Provide the (X, Y) coordinate of the cell's center where the given text is located.  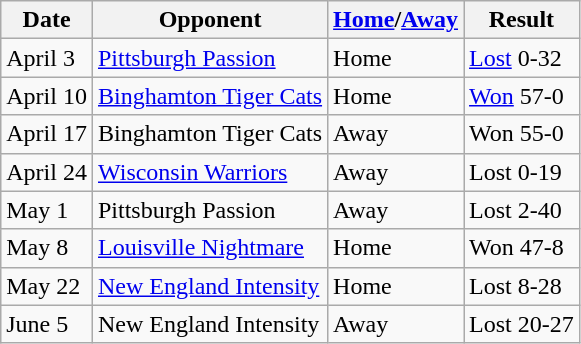
Date (47, 20)
April 17 (47, 134)
Lost 8-28 (522, 286)
May 1 (47, 210)
Won 55-0 (522, 134)
May 22 (47, 286)
Lost 20-27 (522, 324)
Result (522, 20)
Lost 0-32 (522, 58)
June 5 (47, 324)
Opponent (210, 20)
April 3 (47, 58)
April 24 (47, 172)
Louisville Nightmare (210, 248)
Won 47-8 (522, 248)
Lost 0-19 (522, 172)
May 8 (47, 248)
Lost 2-40 (522, 210)
Won 57-0 (522, 96)
Home/Away (396, 20)
April 10 (47, 96)
Wisconsin Warriors (210, 172)
